Search for the cell housing the specified text and yield its [x, y] center coordinate. 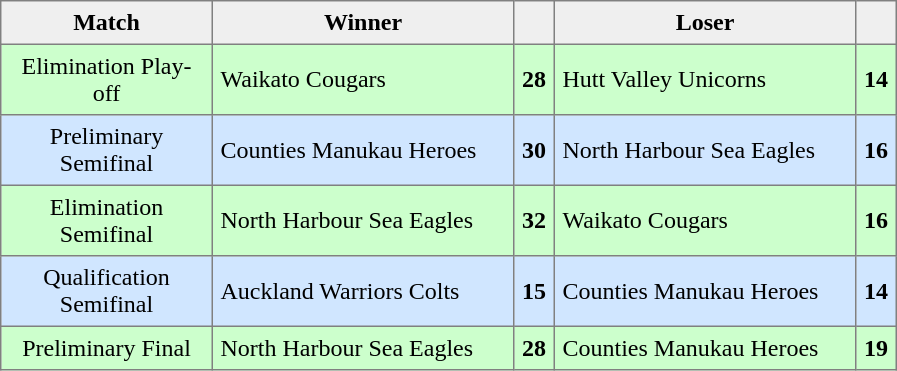
32 [534, 220]
30 [534, 150]
Hutt Valley Unicorns [705, 79]
Elimination Play-off [107, 79]
Loser [705, 23]
Preliminary Final [107, 348]
Match [107, 23]
Qualification Semifinal [107, 291]
19 [876, 348]
Auckland Warriors Colts [363, 291]
Elimination Semifinal [107, 220]
Preliminary Semifinal [107, 150]
Winner [363, 23]
15 [534, 291]
